Locate the cell with the specified text and output its [X, Y] center coordinate. 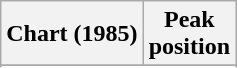
Peakposition [189, 34]
Chart (1985) [72, 34]
